Detect which cell encompasses the target text, then output its [X, Y] center coordinate. 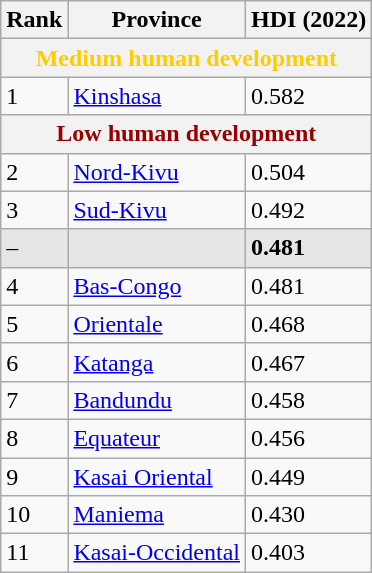
Equateur [157, 438]
– [34, 248]
0.467 [309, 362]
11 [34, 553]
3 [34, 210]
2 [34, 172]
0.504 [309, 172]
Bas-Congo [157, 286]
7 [34, 400]
0.449 [309, 477]
Sud-Kivu [157, 210]
0.582 [309, 96]
0.456 [309, 438]
Low human development [186, 134]
0.403 [309, 553]
1 [34, 96]
0.468 [309, 324]
Province [157, 20]
0.458 [309, 400]
10 [34, 515]
0.430 [309, 515]
8 [34, 438]
0.492 [309, 210]
Medium human development [186, 58]
Kasai Oriental [157, 477]
Kinshasa [157, 96]
Maniema [157, 515]
Rank [34, 20]
9 [34, 477]
Katanga [157, 362]
Bandundu [157, 400]
Kasai-Occidental [157, 553]
4 [34, 286]
5 [34, 324]
Nord-Kivu [157, 172]
HDI (2022) [309, 20]
6 [34, 362]
Orientale [157, 324]
